Scan for the cell matching the given text and deliver its (X, Y) coordinate at center. 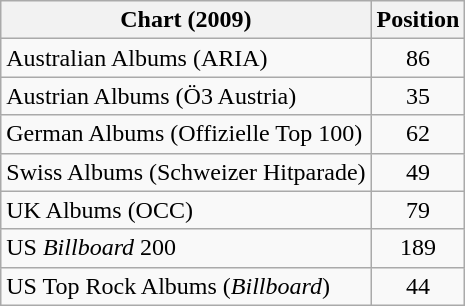
Austrian Albums (Ö3 Austria) (186, 96)
189 (418, 248)
44 (418, 286)
US Billboard 200 (186, 248)
German Albums (Offizielle Top 100) (186, 134)
35 (418, 96)
UK Albums (OCC) (186, 210)
49 (418, 172)
Swiss Albums (Schweizer Hitparade) (186, 172)
US Top Rock Albums (Billboard) (186, 286)
Chart (2009) (186, 20)
Australian Albums (ARIA) (186, 58)
86 (418, 58)
Position (418, 20)
79 (418, 210)
62 (418, 134)
